Output the [X, Y] coordinate of the center of the cell containing the given text.  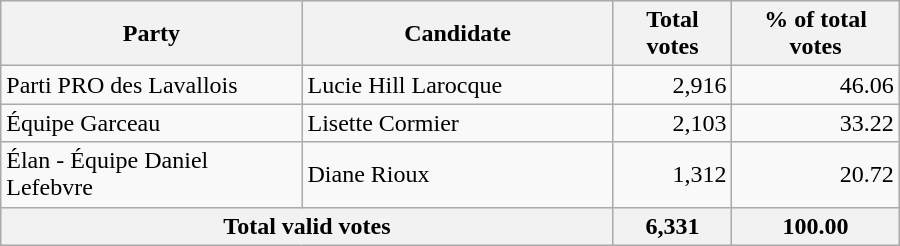
46.06 [816, 85]
Parti PRO des Lavallois [152, 85]
2,103 [672, 123]
1,312 [672, 174]
Équipe Garceau [152, 123]
2,916 [672, 85]
Diane Rioux [458, 174]
Total votes [672, 34]
6,331 [672, 226]
Party [152, 34]
% of total votes [816, 34]
20.72 [816, 174]
Lisette Cormier [458, 123]
Total valid votes [307, 226]
Élan - Équipe Daniel Lefebvre [152, 174]
Lucie Hill Larocque [458, 85]
100.00 [816, 226]
33.22 [816, 123]
Candidate [458, 34]
